Provide the [X, Y] coordinate of the cell's center where the given text is located.  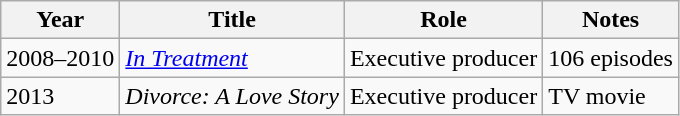
2013 [60, 96]
2008–2010 [60, 58]
Year [60, 20]
106 episodes [611, 58]
Title [232, 20]
TV movie [611, 96]
In Treatment [232, 58]
Notes [611, 20]
Role [443, 20]
Divorce: A Love Story [232, 96]
